Identify which cell holds the provided text, then report its [x, y] central coordinate. 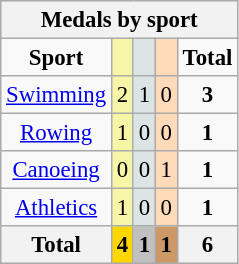
6 [207, 245]
Rowing [56, 133]
Swimming [56, 95]
Medals by sport [120, 20]
Athletics [56, 208]
Canoeing [56, 170]
3 [207, 95]
Sport [56, 58]
4 [122, 245]
2 [122, 95]
